Scan for the cell matching the given text and deliver its (x, y) coordinate at center. 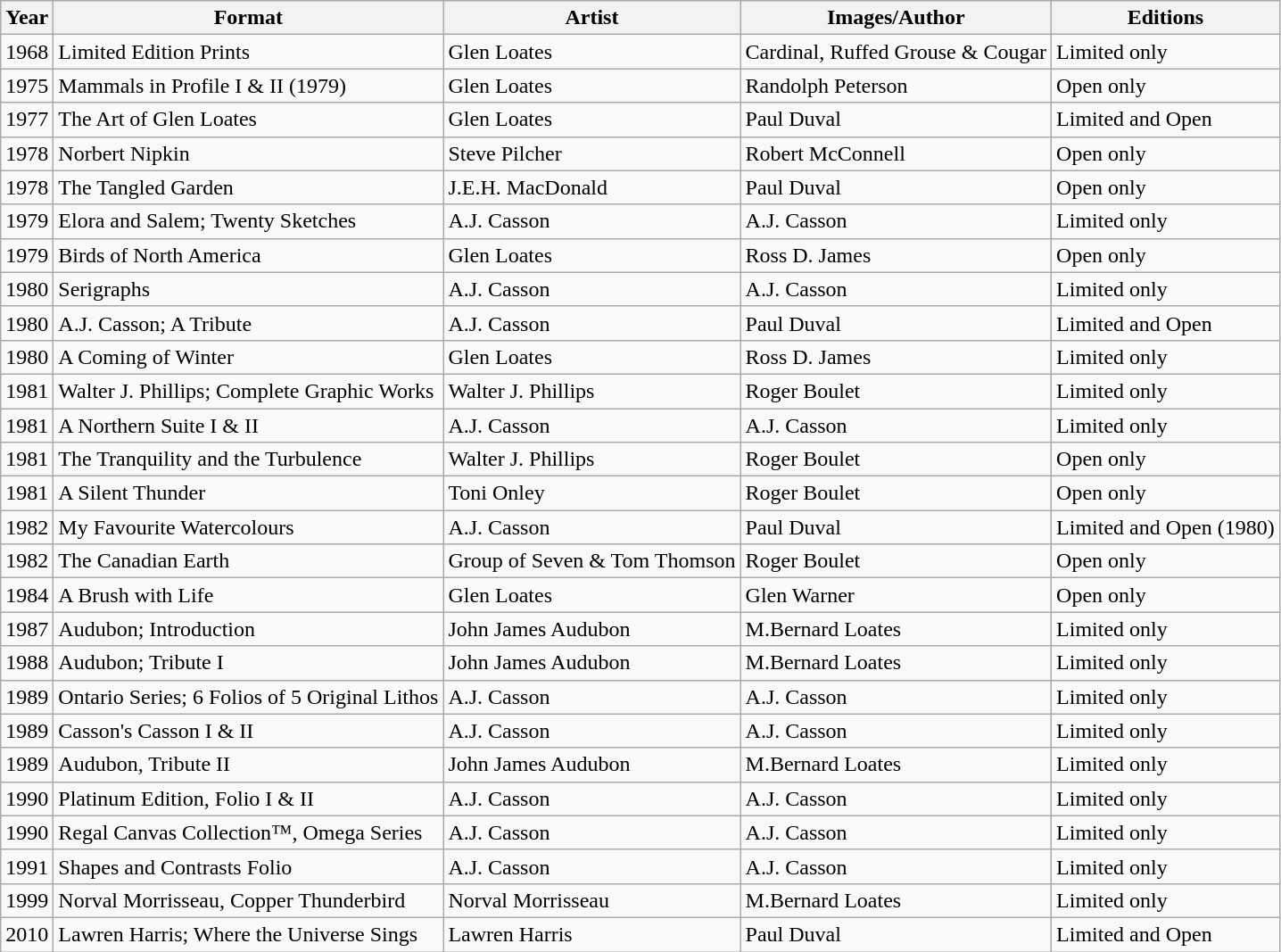
1984 (27, 595)
The Tranquility and the Turbulence (248, 459)
Ontario Series; 6 Folios of 5 Original Lithos (248, 697)
Norval Morrisseau (592, 900)
Casson's Casson I & II (248, 731)
Norval Morrisseau, Copper Thunderbird (248, 900)
Platinum Edition, Folio I & II (248, 799)
1975 (27, 86)
Mammals in Profile I & II (1979) (248, 86)
A Brush with Life (248, 595)
Birds of North America (248, 255)
Norbert Nipkin (248, 153)
Glen Warner (896, 595)
Editions (1166, 18)
2010 (27, 934)
J.E.H. MacDonald (592, 187)
Randolph Peterson (896, 86)
Steve Pilcher (592, 153)
Toni Onley (592, 493)
A Coming of Winter (248, 357)
Audubon; Tribute I (248, 663)
A Silent Thunder (248, 493)
1988 (27, 663)
Serigraphs (248, 289)
The Canadian Earth (248, 561)
Group of Seven & Tom Thomson (592, 561)
My Favourite Watercolours (248, 527)
1999 (27, 900)
Audubon; Introduction (248, 629)
Walter J. Phillips; Complete Graphic Works (248, 391)
Cardinal, Ruffed Grouse & Cougar (896, 52)
Images/Author (896, 18)
1968 (27, 52)
The Tangled Garden (248, 187)
Artist (592, 18)
Limited and Open (1980) (1166, 527)
Lawren Harris; Where the Universe Sings (248, 934)
Year (27, 18)
Lawren Harris (592, 934)
Format (248, 18)
Audubon, Tribute II (248, 765)
Regal Canvas Collection™, Omega Series (248, 832)
A.J. Casson; A Tribute (248, 323)
The Art of Glen Loates (248, 120)
Robert McConnell (896, 153)
1987 (27, 629)
1977 (27, 120)
A Northern Suite I & II (248, 426)
Elora and Salem; Twenty Sketches (248, 221)
1991 (27, 866)
Shapes and Contrasts Folio (248, 866)
Limited Edition Prints (248, 52)
